From the cell containing the given text, extract its center point as [X, Y] coordinate. 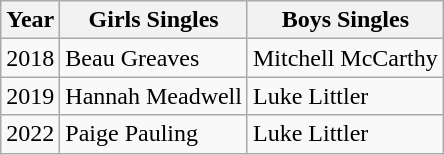
2022 [30, 134]
Girls Singles [154, 20]
Paige Pauling [154, 134]
Year [30, 20]
2019 [30, 96]
Boys Singles [345, 20]
Beau Greaves [154, 58]
Hannah Meadwell [154, 96]
Mitchell McCarthy [345, 58]
2018 [30, 58]
